Return [x, y] of the center of cell containing provided text 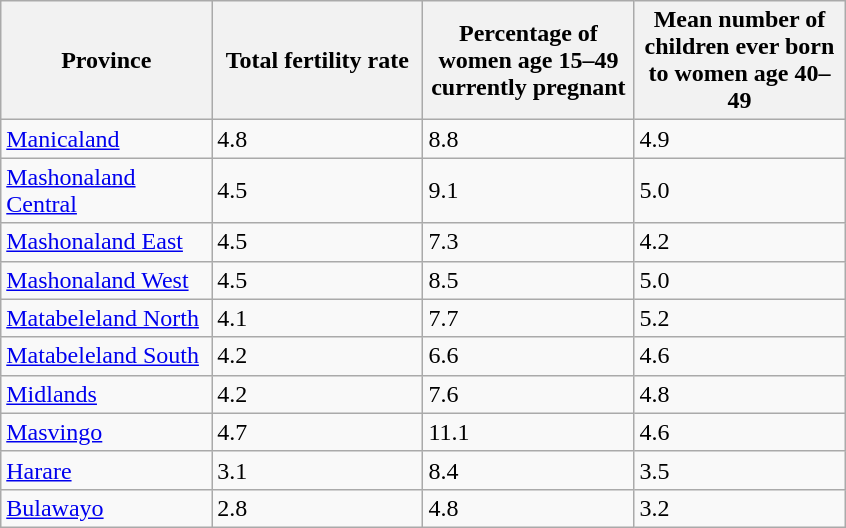
4.1 [318, 318]
8.4 [528, 470]
5.2 [740, 318]
Bulawayo [106, 508]
7.6 [528, 394]
7.3 [528, 242]
Masvingo [106, 432]
Mashonaland West [106, 280]
Province [106, 60]
Mean number of children ever born to women age 40–49 [740, 60]
Percentage of women age 15–49 currently pregnant [528, 60]
8.8 [528, 139]
9.1 [528, 190]
11.1 [528, 432]
Matabeleland South [106, 356]
3.5 [740, 470]
Harare [106, 470]
Mashonaland East [106, 242]
Matabeleland North [106, 318]
4.7 [318, 432]
8.5 [528, 280]
Mashonaland Central [106, 190]
Midlands [106, 394]
3.2 [740, 508]
Manicaland [106, 139]
2.8 [318, 508]
7.7 [528, 318]
4.9 [740, 139]
Total fertility rate [318, 60]
6.6 [528, 356]
3.1 [318, 470]
